Determine the [x, y] coordinate at the center of the cell enclosing the given text.  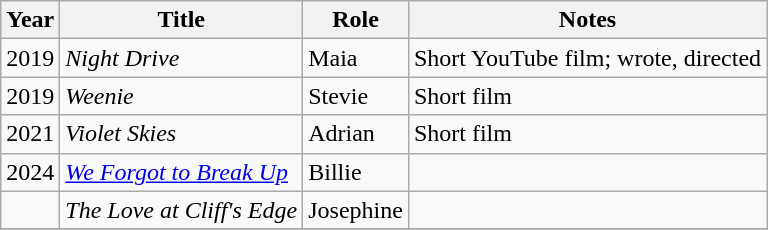
2021 [30, 134]
2024 [30, 172]
Billie [356, 172]
Title [182, 20]
Year [30, 20]
We Forgot to Break Up [182, 172]
Maia [356, 58]
Short YouTube film; wrote, directed [587, 58]
Josephine [356, 210]
The Love at Cliff's Edge [182, 210]
Weenie [182, 96]
Violet Skies [182, 134]
Notes [587, 20]
Night Drive [182, 58]
Stevie [356, 96]
Role [356, 20]
Adrian [356, 134]
